Return (x, y) of the center of cell containing provided text 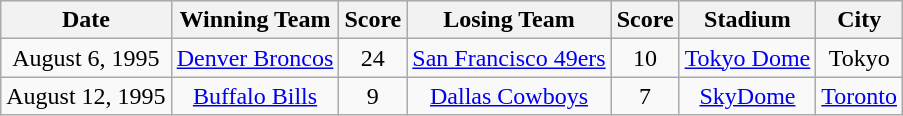
Stadium (748, 20)
August 6, 1995 (86, 58)
Denver Broncos (255, 58)
Tokyo Dome (748, 58)
10 (645, 58)
City (860, 20)
San Francisco 49ers (509, 58)
Losing Team (509, 20)
August 12, 1995 (86, 96)
Date (86, 20)
24 (373, 58)
Winning Team (255, 20)
7 (645, 96)
9 (373, 96)
Toronto (860, 96)
Dallas Cowboys (509, 96)
Tokyo (860, 58)
SkyDome (748, 96)
Buffalo Bills (255, 96)
